Return (x, y) of the center of cell containing provided text 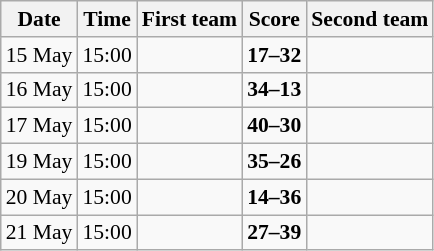
First team (190, 19)
40–30 (274, 126)
Date (40, 19)
Time (106, 19)
16 May (40, 90)
Score (274, 19)
19 May (40, 162)
20 May (40, 197)
27–39 (274, 233)
15 May (40, 55)
14–36 (274, 197)
21 May (40, 233)
Second team (370, 19)
35–26 (274, 162)
17 May (40, 126)
17–32 (274, 55)
34–13 (274, 90)
